Return the (x, y) coordinate for the center point of the cell that contains the specified text.  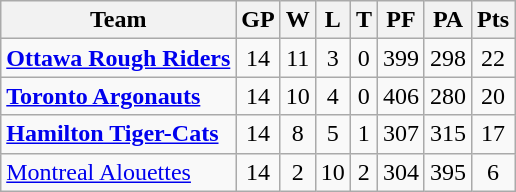
Team (118, 20)
315 (448, 134)
GP (258, 20)
W (298, 20)
399 (400, 58)
L (332, 20)
22 (494, 58)
11 (298, 58)
304 (400, 172)
6 (494, 172)
280 (448, 96)
Toronto Argonauts (118, 96)
20 (494, 96)
307 (400, 134)
8 (298, 134)
5 (332, 134)
3 (332, 58)
Hamilton Tiger-Cats (118, 134)
Montreal Alouettes (118, 172)
406 (400, 96)
PF (400, 20)
Pts (494, 20)
298 (448, 58)
PA (448, 20)
Ottawa Rough Riders (118, 58)
T (364, 20)
395 (448, 172)
1 (364, 134)
17 (494, 134)
4 (332, 96)
